Return the (x, y) coordinate for the center point of the cell that contains the specified text.  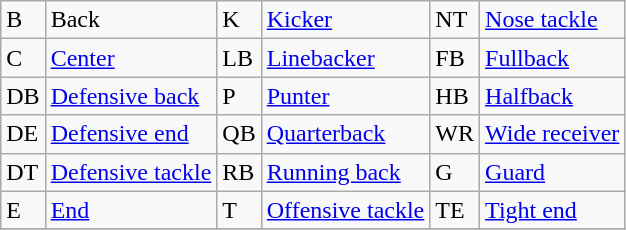
LB (239, 58)
Punter (346, 96)
T (239, 210)
B (23, 20)
Quarterback (346, 134)
Linebacker (346, 58)
HB (455, 96)
Center (131, 58)
QB (239, 134)
C (23, 58)
G (455, 172)
Guard (552, 172)
Defensive back (131, 96)
E (23, 210)
DE (23, 134)
End (131, 210)
Defensive tackle (131, 172)
NT (455, 20)
Offensive tackle (346, 210)
FB (455, 58)
Defensive end (131, 134)
K (239, 20)
Nose tackle (552, 20)
DT (23, 172)
Halfback (552, 96)
WR (455, 134)
Fullback (552, 58)
Kicker (346, 20)
Tight end (552, 210)
DB (23, 96)
Running back (346, 172)
Back (131, 20)
RB (239, 172)
P (239, 96)
Wide receiver (552, 134)
TE (455, 210)
